Provide the (X, Y) coordinate of the cell's center where the given text is located.  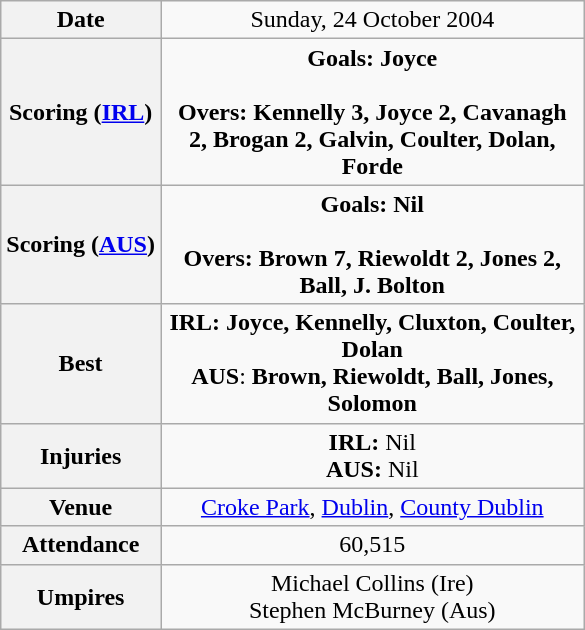
Best (81, 364)
Injuries (81, 456)
IRL: Nil AUS: Nil (372, 456)
Umpires (81, 596)
Attendance (81, 545)
Michael Collins (Ire) Stephen McBurney (Aus) (372, 596)
Sunday, 24 October 2004 (372, 20)
Croke Park, Dublin, County Dublin (372, 507)
Scoring (AUS) (81, 244)
Scoring (IRL) (81, 112)
60,515 (372, 545)
Goals: NilOvers: Brown 7, Riewoldt 2, Jones 2, Ball, J. Bolton (372, 244)
Venue (81, 507)
Date (81, 20)
IRL: Joyce, Kennelly, Cluxton, Coulter, Dolan AUS: Brown, Riewoldt, Ball, Jones, Solomon (372, 364)
Goals: Joyce Overs: Kennelly 3, Joyce 2, Cavanagh 2, Brogan 2, Galvin, Coulter, Dolan, Forde (372, 112)
